Find where the given text appears and provide that cell's center as (X, Y) coordinate. 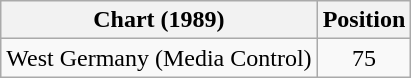
Position (364, 20)
West Germany (Media Control) (159, 58)
75 (364, 58)
Chart (1989) (159, 20)
